Extract the (x, y) coordinate from the center of the cell holding the provided text.  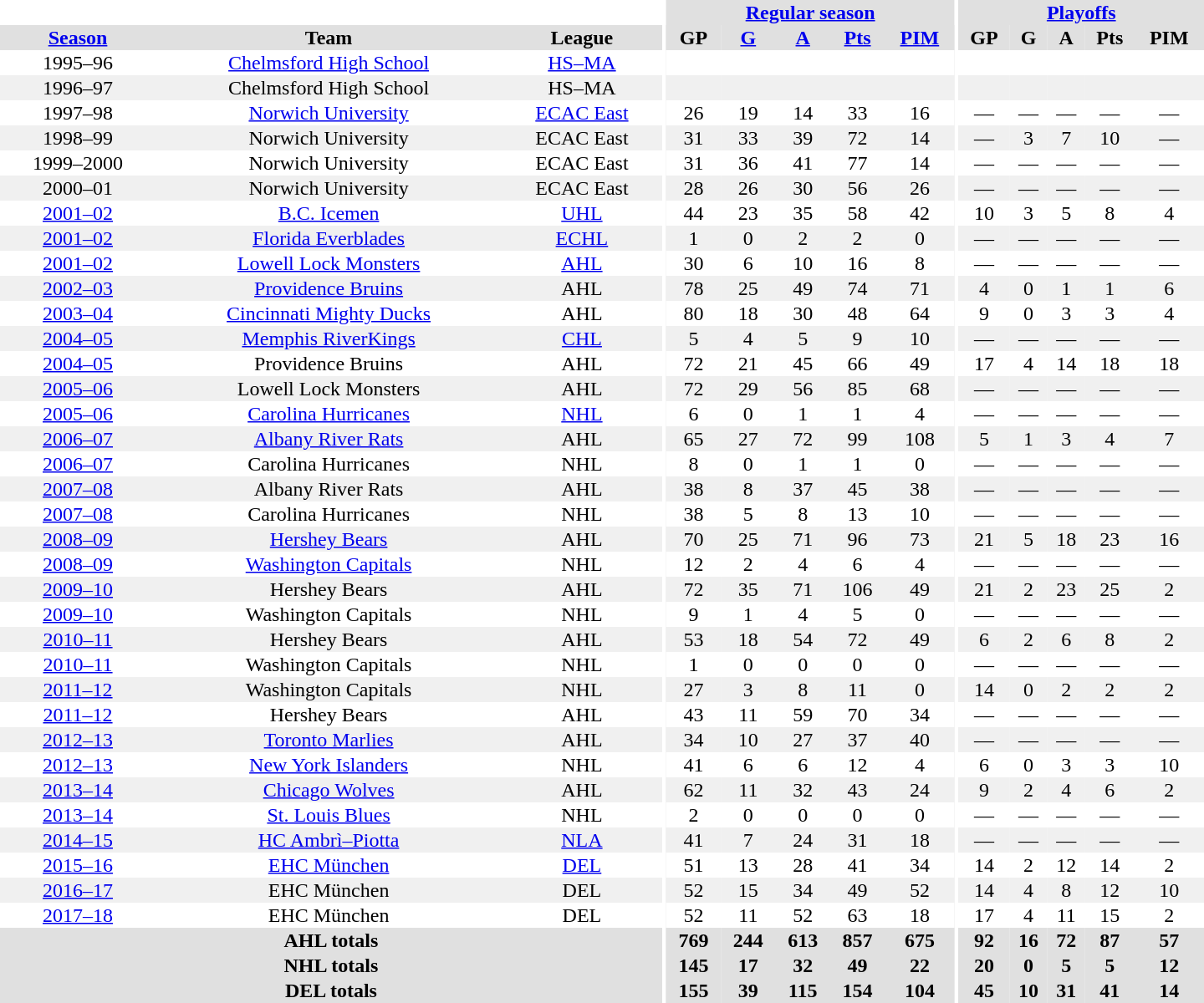
74 (858, 288)
2002–03 (78, 288)
59 (803, 715)
22 (920, 965)
Florida Everblades (329, 238)
106 (858, 589)
2016–17 (78, 890)
65 (694, 439)
2003–04 (78, 313)
613 (803, 940)
UHL (582, 213)
85 (858, 389)
2015–16 (78, 865)
1999–2000 (78, 163)
57 (1169, 940)
104 (920, 990)
78 (694, 288)
CHL (582, 339)
53 (694, 639)
19 (747, 113)
36 (747, 163)
2000–01 (78, 188)
769 (694, 940)
Regular season (811, 13)
ECHL (582, 238)
2014–15 (78, 840)
Toronto Marlies (329, 740)
87 (1110, 940)
Cincinnati Mighty Ducks (329, 313)
68 (920, 389)
Team (329, 38)
1995–96 (78, 63)
20 (985, 965)
48 (858, 313)
New York Islanders (329, 765)
NHL totals (331, 965)
HC Ambrì–Piotta (329, 840)
80 (694, 313)
NLA (582, 840)
66 (858, 364)
244 (747, 940)
29 (747, 389)
Playoffs (1082, 13)
2017–18 (78, 915)
Chicago Wolves (329, 790)
145 (694, 965)
675 (920, 940)
115 (803, 990)
44 (694, 213)
92 (985, 940)
64 (920, 313)
54 (803, 639)
63 (858, 915)
B.C. Icemen (329, 213)
St. Louis Blues (329, 815)
1998–99 (78, 138)
Memphis RiverKings (329, 339)
1996–97 (78, 88)
40 (920, 740)
42 (920, 213)
154 (858, 990)
League (582, 38)
99 (858, 439)
Season (78, 38)
108 (920, 439)
AHL totals (331, 940)
DEL totals (331, 990)
62 (694, 790)
155 (694, 990)
857 (858, 940)
96 (858, 539)
51 (694, 865)
73 (920, 539)
1997–98 (78, 113)
58 (858, 213)
77 (858, 163)
